For the text-containing cell, return its midpoint in (X, Y) coordinate format. 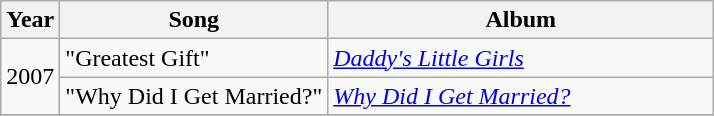
Song (194, 20)
2007 (30, 77)
"Why Did I Get Married?" (194, 96)
Album (521, 20)
Year (30, 20)
Why Did I Get Married? (521, 96)
"Greatest Gift" (194, 58)
Daddy's Little Girls (521, 58)
